Find where the given text appears and provide that cell's center as [x, y] coordinate. 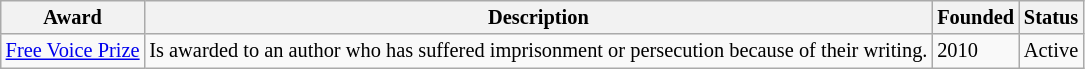
Status [1051, 17]
Founded [976, 17]
Is awarded to an author who has suffered imprisonment or persecution because of their writing. [538, 51]
Award [73, 17]
Active [1051, 51]
2010 [976, 51]
Free Voice Prize [73, 51]
Description [538, 17]
